Scan for the cell matching the given text and deliver its [X, Y] coordinate at center. 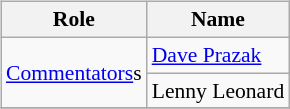
Dave Prazak [218, 55]
Name [218, 20]
Role [74, 20]
Commentatorss [74, 72]
Lenny Leonard [218, 91]
